Return (x, y) of the center of cell containing provided text 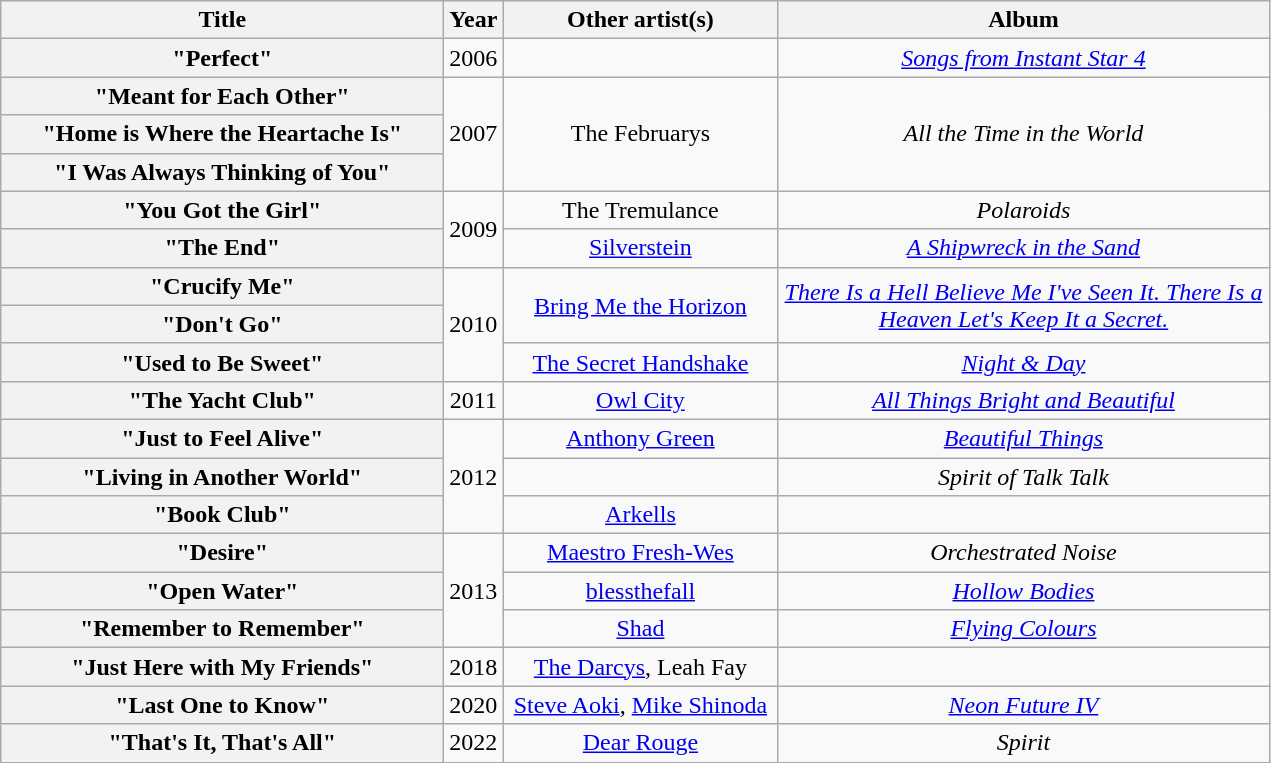
Dear Rouge (640, 743)
Album (1024, 20)
"Desire" (222, 553)
Orchestrated Noise (1024, 553)
Steve Aoki, Mike Shinoda (640, 705)
"Living in Another World" (222, 477)
The Februarys (640, 134)
Spirit (1024, 743)
2006 (474, 58)
Flying Colours (1024, 629)
"Remember to Remember" (222, 629)
Shad (640, 629)
Night & Day (1024, 362)
Bring Me the Horizon (640, 305)
Hollow Bodies (1024, 591)
All Things Bright and Beautiful (1024, 400)
2012 (474, 476)
"Crucify Me" (222, 286)
"Perfect" (222, 58)
"Last One to Know" (222, 705)
"The Yacht Club" (222, 400)
There Is a Hell Believe Me I've Seen It. There Is a Heaven Let's Keep It a Secret. (1024, 305)
"Open Water" (222, 591)
2010 (474, 324)
Year (474, 20)
Owl City (640, 400)
Title (222, 20)
The Tremulance (640, 210)
"Home is Where the Heartache Is" (222, 134)
"Just Here with My Friends" (222, 667)
Polaroids (1024, 210)
Arkells (640, 515)
2011 (474, 400)
Silverstein (640, 248)
2013 (474, 591)
"Don't Go" (222, 324)
2009 (474, 229)
"You Got the Girl" (222, 210)
2018 (474, 667)
Beautiful Things (1024, 438)
Spirit of Talk Talk (1024, 477)
2022 (474, 743)
"Used to Be Sweet" (222, 362)
blessthefall (640, 591)
All the Time in the World (1024, 134)
Anthony Green (640, 438)
The Darcys, Leah Fay (640, 667)
The Secret Handshake (640, 362)
A Shipwreck in the Sand (1024, 248)
"Book Club" (222, 515)
Other artist(s) (640, 20)
2020 (474, 705)
Songs from Instant Star 4 (1024, 58)
"Meant for Each Other" (222, 96)
Neon Future IV (1024, 705)
Maestro Fresh-Wes (640, 553)
2007 (474, 134)
"Just to Feel Alive" (222, 438)
"I Was Always Thinking of You" (222, 172)
"That's It, That's All" (222, 743)
"The End" (222, 248)
